For the text-containing cell, return its midpoint in [X, Y] coordinate format. 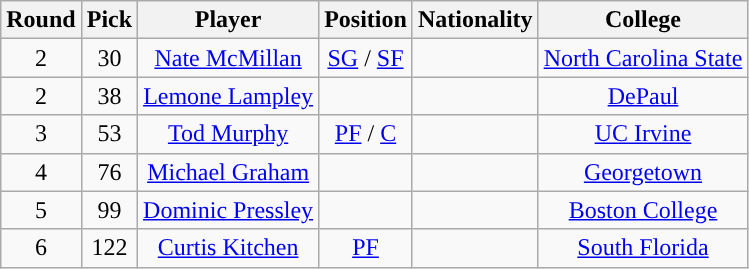
PF / C [366, 134]
SG / SF [366, 58]
6 [41, 248]
Player [228, 20]
Lemone Lampley [228, 96]
5 [41, 210]
DePaul [643, 96]
Dominic Pressley [228, 210]
UC Irvine [643, 134]
122 [109, 248]
Boston College [643, 210]
PF [366, 248]
38 [109, 96]
76 [109, 172]
99 [109, 210]
4 [41, 172]
Georgetown [643, 172]
Round [41, 20]
Tod Murphy [228, 134]
53 [109, 134]
South Florida [643, 248]
College [643, 20]
Curtis Kitchen [228, 248]
Position [366, 20]
Michael Graham [228, 172]
Pick [109, 20]
North Carolina State [643, 58]
3 [41, 134]
Nationality [475, 20]
Nate McMillan [228, 58]
30 [109, 58]
